Provide the [X, Y] coordinate of the cell's center where the given text is located.  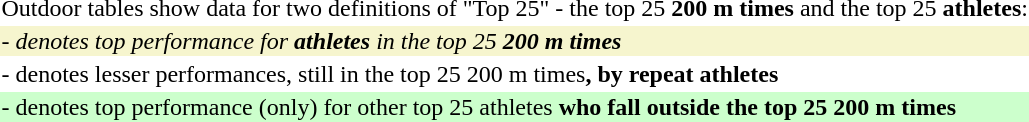
- denotes top performance (only) for other top 25 athletes who fall outside the top 25 200 m times [514, 107]
- denotes top performance for athletes in the top 25 200 m times [514, 41]
- denotes lesser performances, still in the top 25 200 m times, by repeat athletes [514, 74]
